Return the [X, Y] coordinate for the center point of the cell that contains the specified text.  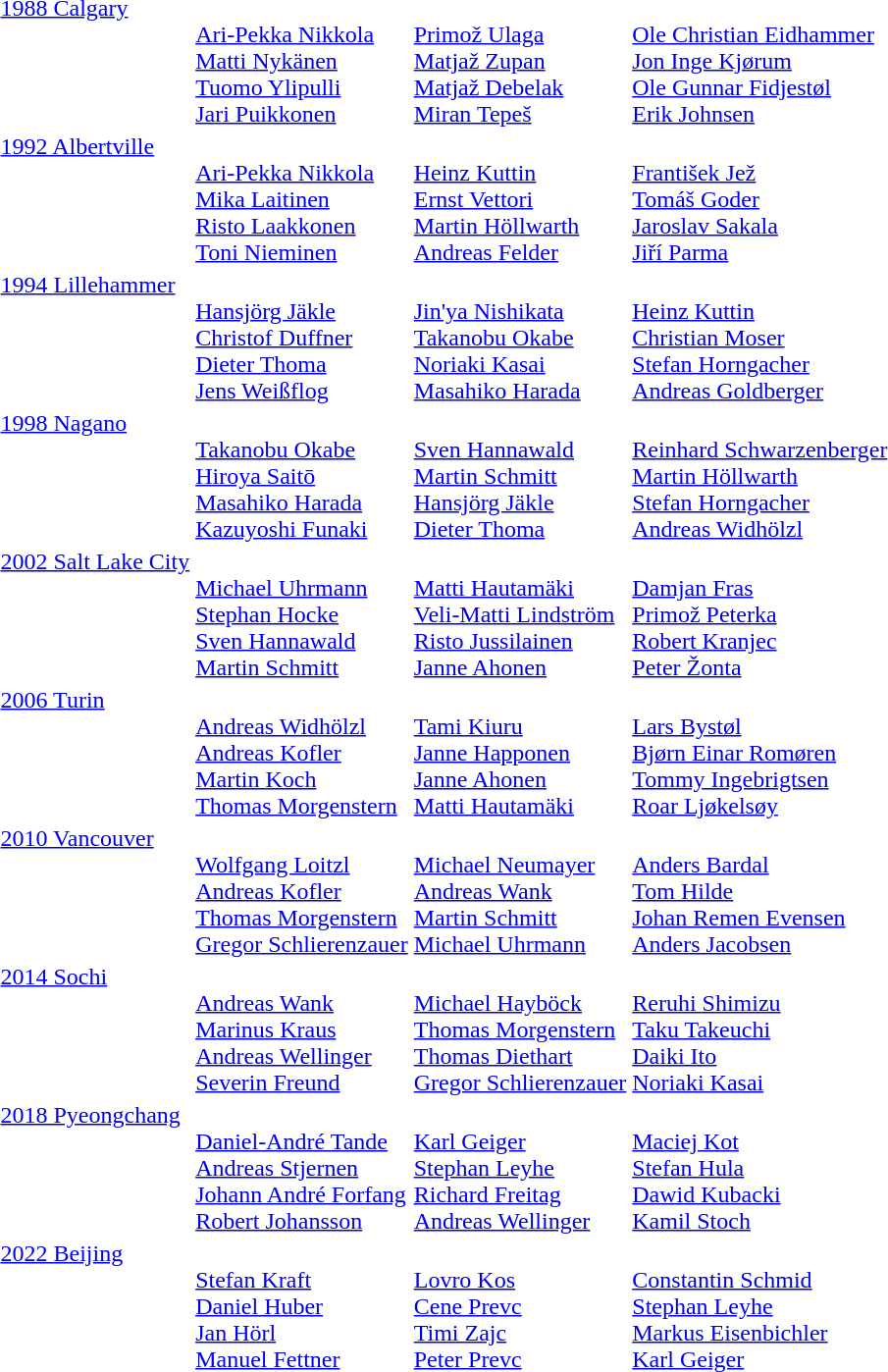
Tami KiuruJanne HapponenJanne AhonenMatti Hautamäki [520, 753]
Heinz KuttinErnst VettoriMartin HöllwarthAndreas Felder [520, 199]
Daniel-André TandeAndreas StjernenJohann André ForfangRobert Johansson [302, 1168]
Wolfgang LoitzlAndreas KoflerThomas MorgensternGregor Schlierenzauer [302, 891]
Andreas WankMarinus KrausAndreas WellingerSeverin Freund [302, 1029]
Hansjörg JäkleChristof DuffnerDieter ThomaJens Weißflog [302, 338]
Jin'ya NishikataTakanobu OkabeNoriaki KasaiMasahiko Harada [520, 338]
Ari-Pekka NikkolaMika LaitinenRisto LaakkonenToni Nieminen [302, 199]
Michael NeumayerAndreas WankMartin SchmittMichael Uhrmann [520, 891]
Andreas WidhölzlAndreas KoflerMartin KochThomas Morgenstern [302, 753]
Takanobu OkabeHiroya SaitōMasahiko HaradaKazuyoshi Funaki [302, 476]
Sven HannawaldMartin SchmittHansjörg JäkleDieter Thoma [520, 476]
Karl GeigerStephan LeyheRichard FreitagAndreas Wellinger [520, 1168]
Michael HayböckThomas MorgensternThomas DiethartGregor Schlierenzauer [520, 1029]
Matti HautamäkiVeli-Matti LindströmRisto JussilainenJanne Ahonen [520, 614]
Michael UhrmannStephan HockeSven HannawaldMartin Schmitt [302, 614]
